Extract the [X, Y] coordinate from the center of the cell holding the provided text.  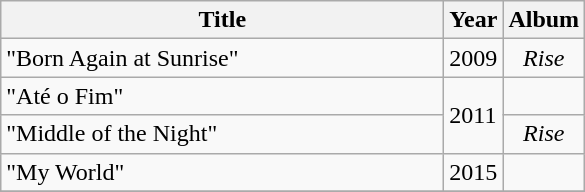
2015 [474, 172]
Year [474, 20]
2009 [474, 58]
"Middle of the Night" [222, 134]
"My World" [222, 172]
Album [544, 20]
Title [222, 20]
"Born Again at Sunrise" [222, 58]
"Até o Fim" [222, 96]
2011 [474, 115]
